Extract the [x, y] coordinate from the center of the cell holding the provided text.  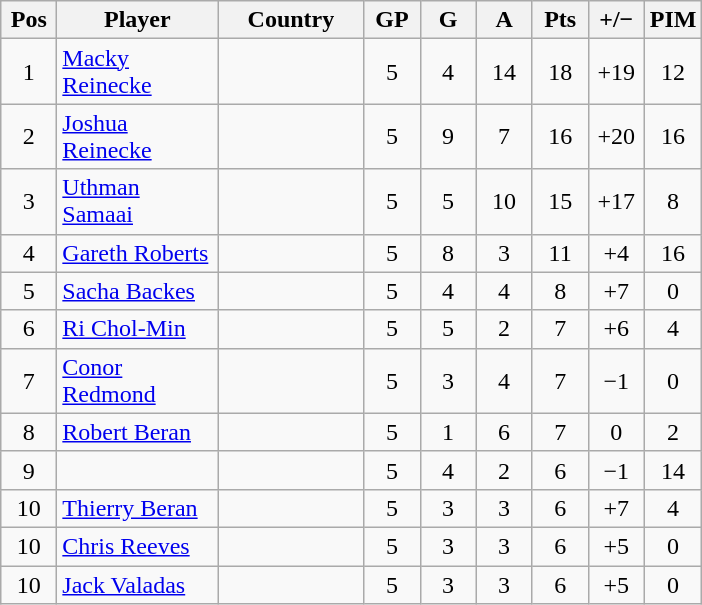
Robert Beran [138, 432]
Country [291, 20]
Pts [560, 20]
+/− [616, 20]
+20 [616, 136]
GP [392, 20]
Conor Redmond [138, 380]
Macky Reinecke [138, 72]
Chris Reeves [138, 546]
15 [560, 202]
12 [673, 72]
Player [138, 20]
11 [560, 253]
Pos [29, 20]
+19 [616, 72]
PIM [673, 20]
Ri Chol-Min [138, 329]
A [504, 20]
Sacha Backes [138, 291]
+6 [616, 329]
G [448, 20]
Uthman Samaai [138, 202]
18 [560, 72]
+4 [616, 253]
Gareth Roberts [138, 253]
Jack Valadas [138, 585]
+17 [616, 202]
Joshua Reinecke [138, 136]
Thierry Beran [138, 508]
